Capture the cell that displays the provided text and extract its [X, Y] central coordinate. 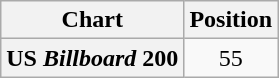
55 [231, 58]
Chart [92, 20]
Position [231, 20]
US Billboard 200 [92, 58]
